Extract the [x, y] coordinate from the center of the cell holding the provided text.  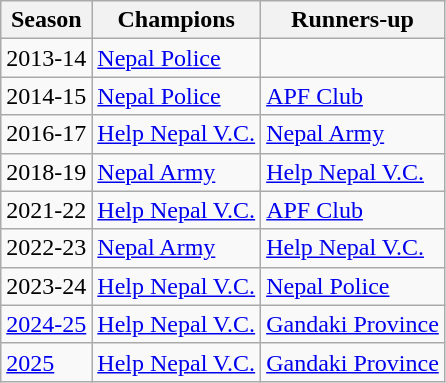
2014-15 [46, 96]
Season [46, 20]
2024-25 [46, 324]
Runners-up [353, 20]
2023-24 [46, 286]
2016-17 [46, 134]
2025 [46, 362]
2021-22 [46, 210]
Champions [176, 20]
2018-19 [46, 172]
2013-14 [46, 58]
2022-23 [46, 248]
